Search for the cell housing the specified text and yield its [x, y] center coordinate. 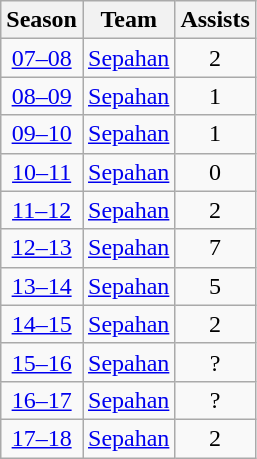
5 [215, 286]
Season [42, 20]
17–18 [42, 438]
14–15 [42, 324]
7 [215, 248]
11–12 [42, 210]
10–11 [42, 172]
16–17 [42, 400]
15–16 [42, 362]
12–13 [42, 248]
08–09 [42, 96]
0 [215, 172]
Team [128, 20]
13–14 [42, 286]
Assists [215, 20]
09–10 [42, 134]
07–08 [42, 58]
